From the cell containing the given text, extract its center point as [X, Y] coordinate. 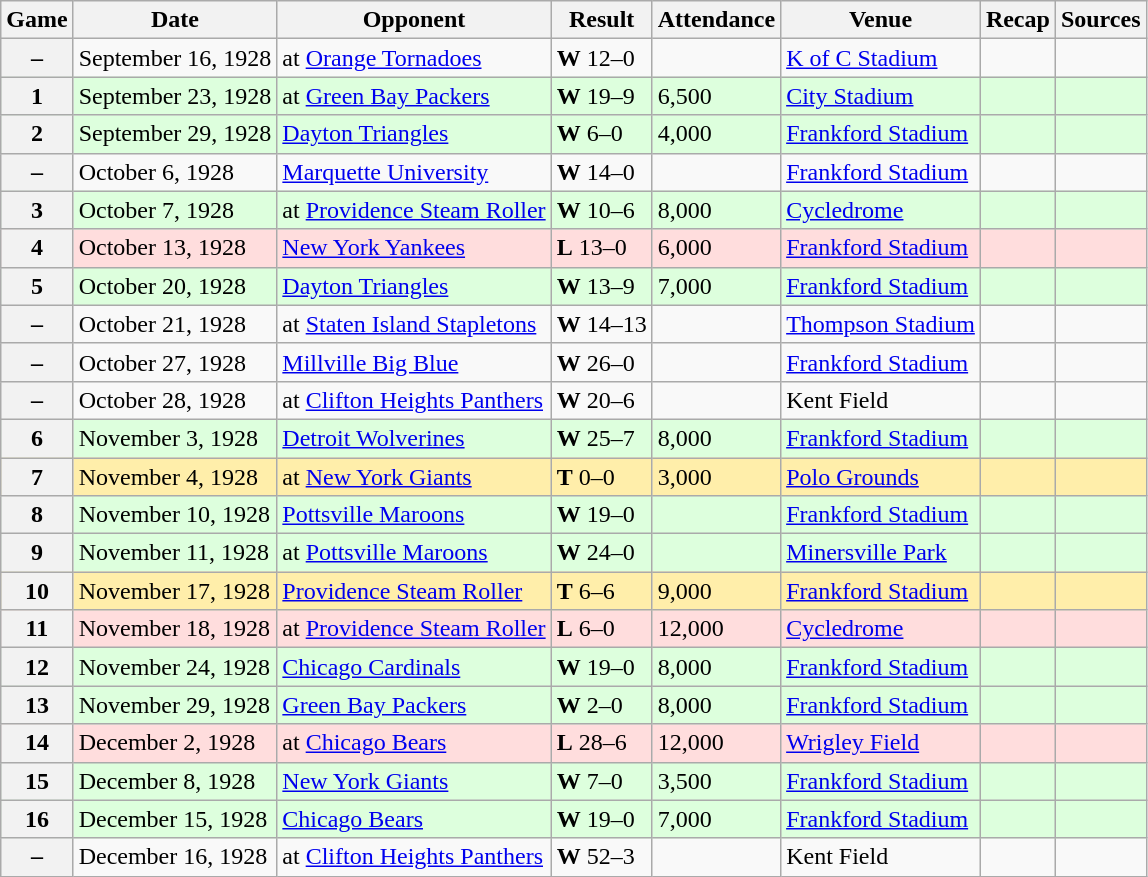
at Green Bay Packers [414, 96]
Chicago Cardinals [414, 667]
November 4, 1928 [175, 477]
Attendance [716, 20]
Result [602, 20]
September 29, 1928 [175, 134]
October 6, 1928 [175, 172]
Polo Grounds [881, 477]
12 [37, 667]
3,500 [716, 781]
New York Giants [414, 781]
W 6–0 [602, 134]
W 14–0 [602, 172]
Pottsville Maroons [414, 515]
3 [37, 210]
December 2, 1928 [175, 743]
W 24–0 [602, 553]
Millville Big Blue [414, 362]
October 21, 1928 [175, 324]
W 12–0 [602, 58]
December 8, 1928 [175, 781]
T 6–6 [602, 591]
September 23, 1928 [175, 96]
4,000 [716, 134]
December 15, 1928 [175, 819]
K of C Stadium [881, 58]
1 [37, 96]
Date [175, 20]
Chicago Bears [414, 819]
W 26–0 [602, 362]
Venue [881, 20]
Green Bay Packers [414, 705]
November 17, 1928 [175, 591]
9,000 [716, 591]
W 7–0 [602, 781]
7 [37, 477]
New York Yankees [414, 248]
Recap [1018, 20]
W 25–7 [602, 438]
Detroit Wolverines [414, 438]
December 16, 1928 [175, 857]
October 7, 1928 [175, 210]
L 6–0 [602, 629]
16 [37, 819]
15 [37, 781]
14 [37, 743]
W 13–9 [602, 286]
4 [37, 248]
at New York Giants [414, 477]
October 13, 1928 [175, 248]
November 29, 1928 [175, 705]
at Pottsville Maroons [414, 553]
6 [37, 438]
October 27, 1928 [175, 362]
13 [37, 705]
6,500 [716, 96]
3,000 [716, 477]
Providence Steam Roller [414, 591]
8 [37, 515]
W 14–13 [602, 324]
September 16, 1928 [175, 58]
Thompson Stadium [881, 324]
October 20, 1928 [175, 286]
10 [37, 591]
November 18, 1928 [175, 629]
W 19–9 [602, 96]
November 3, 1928 [175, 438]
Game [37, 20]
W 52–3 [602, 857]
W 10–6 [602, 210]
2 [37, 134]
9 [37, 553]
Marquette University [414, 172]
L 28–6 [602, 743]
W 20–6 [602, 400]
Wrigley Field [881, 743]
City Stadium [881, 96]
T 0–0 [602, 477]
Minersville Park [881, 553]
November 11, 1928 [175, 553]
6,000 [716, 248]
L 13–0 [602, 248]
at Staten Island Stapletons [414, 324]
W 2–0 [602, 705]
5 [37, 286]
November 10, 1928 [175, 515]
October 28, 1928 [175, 400]
Opponent [414, 20]
11 [37, 629]
at Chicago Bears [414, 743]
Sources [1100, 20]
at Orange Tornadoes [414, 58]
November 24, 1928 [175, 667]
